Capture the cell that displays the provided text and extract its (X, Y) central coordinate. 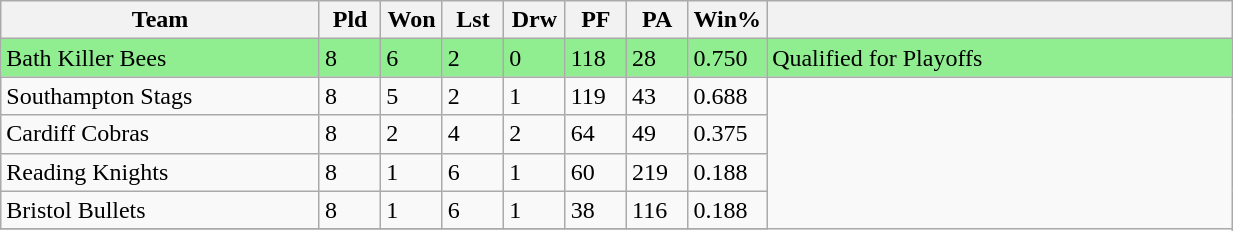
PA (658, 20)
28 (658, 58)
0 (534, 58)
Team (160, 20)
Pld (350, 20)
Won (412, 20)
219 (658, 172)
Lst (472, 20)
Reading Knights (160, 172)
Bristol Bullets (160, 210)
38 (596, 210)
5 (412, 96)
119 (596, 96)
Bath Killer Bees (160, 58)
Southampton Stags (160, 96)
0.688 (728, 96)
43 (658, 96)
49 (658, 134)
Drw (534, 20)
116 (658, 210)
4 (472, 134)
Qualified for Playoffs (1000, 58)
118 (596, 58)
64 (596, 134)
0.750 (728, 58)
Cardiff Cobras (160, 134)
0.375 (728, 134)
Win% (728, 20)
PF (596, 20)
60 (596, 172)
